Return (x, y) of the center of cell containing provided text 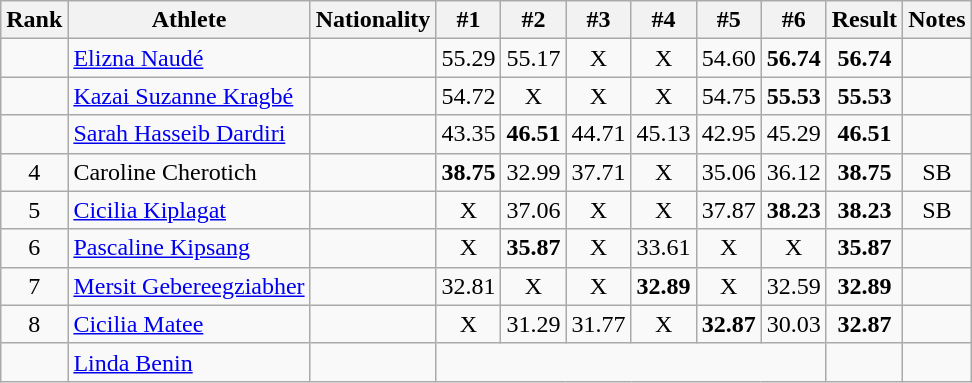
#1 (468, 20)
55.29 (468, 58)
Rank (34, 20)
37.06 (534, 210)
35.06 (728, 172)
42.95 (728, 134)
#4 (664, 20)
31.77 (598, 324)
Athlete (189, 20)
Mersit Gebereegziabher (189, 286)
37.87 (728, 210)
Sarah Hasseib Dardiri (189, 134)
45.29 (794, 134)
31.29 (534, 324)
36.12 (794, 172)
54.60 (728, 58)
32.81 (468, 286)
#6 (794, 20)
#5 (728, 20)
7 (34, 286)
Notes (937, 20)
33.61 (664, 248)
54.75 (728, 96)
55.17 (534, 58)
Caroline Cherotich (189, 172)
44.71 (598, 134)
Elizna Naudé (189, 58)
32.59 (794, 286)
32.99 (534, 172)
5 (34, 210)
Result (864, 20)
Pascaline Kipsang (189, 248)
#2 (534, 20)
37.71 (598, 172)
43.35 (468, 134)
6 (34, 248)
8 (34, 324)
54.72 (468, 96)
Nationality (373, 20)
Cicilia Matee (189, 324)
Linda Benin (189, 362)
30.03 (794, 324)
45.13 (664, 134)
Cicilia Kiplagat (189, 210)
4 (34, 172)
#3 (598, 20)
Kazai Suzanne Kragbé (189, 96)
